Locate the cell with the specified text and output its (x, y) center coordinate. 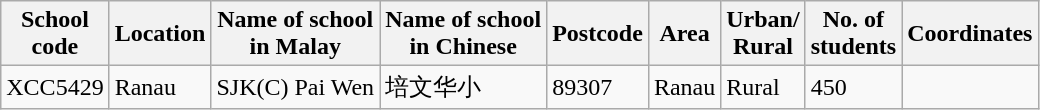
450 (853, 88)
Schoolcode (55, 34)
Name of schoolin Chinese (464, 34)
Urban/Rural (763, 34)
Name of schoolin Malay (296, 34)
Postcode (598, 34)
XCC5429 (55, 88)
Area (684, 34)
89307 (598, 88)
Rural (763, 88)
SJK(C) Pai Wen (296, 88)
培文华小 (464, 88)
Coordinates (970, 34)
No. ofstudents (853, 34)
Location (160, 34)
